Identify which cell holds the provided text, then report its (X, Y) central coordinate. 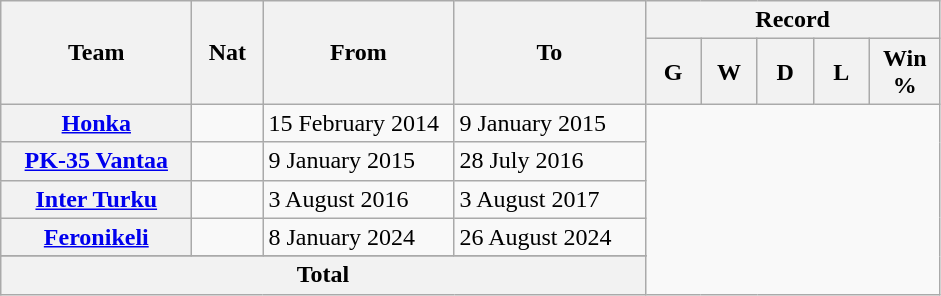
PK-35 Vantaa (96, 161)
Honka (96, 123)
Total (323, 275)
D (785, 72)
G (673, 72)
26 August 2024 (550, 237)
To (550, 52)
Feronikeli (96, 237)
Win % (904, 72)
3 August 2016 (358, 199)
Inter Turku (96, 199)
Team (96, 52)
W (729, 72)
3 August 2017 (550, 199)
From (358, 52)
8 January 2024 (358, 237)
Nat (228, 52)
15 February 2014 (358, 123)
28 July 2016 (550, 161)
L (841, 72)
Record (792, 20)
